Output the [x, y] coordinate of the center of the cell containing the given text.  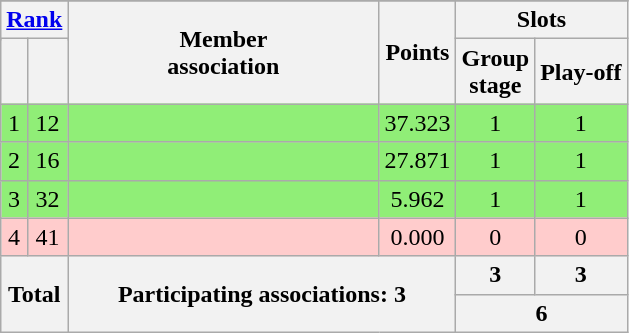
Play-off [581, 72]
Rank [34, 20]
4 [14, 237]
2 [14, 161]
16 [47, 161]
Memberassociation [224, 52]
5.962 [418, 199]
Total [34, 294]
6 [542, 313]
Points [418, 52]
32 [47, 199]
41 [47, 237]
37.323 [418, 123]
Slots [542, 20]
0.000 [418, 237]
12 [47, 123]
Groupstage [496, 72]
27.871 [418, 161]
Participating associations: 3 [262, 294]
